Detect which cell encompasses the target text, then output its (x, y) center coordinate. 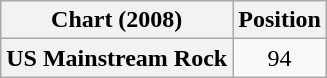
US Mainstream Rock (117, 58)
Chart (2008) (117, 20)
94 (280, 58)
Position (280, 20)
